Search for the cell housing the specified text and yield its (x, y) center coordinate. 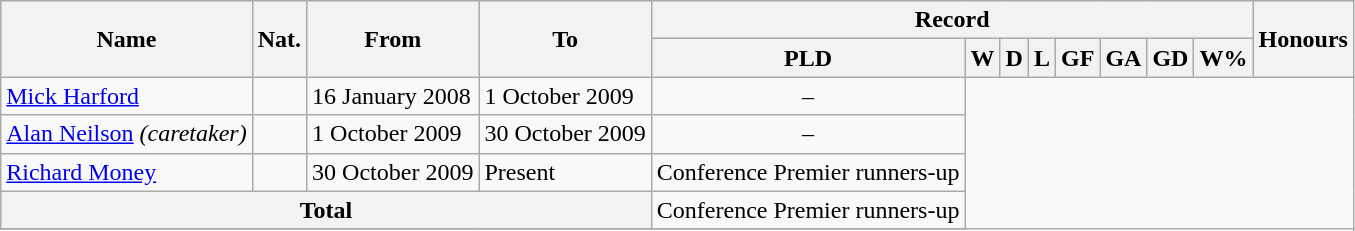
Present (565, 172)
GF (1077, 58)
W (982, 58)
Nat. (279, 39)
Honours (1303, 39)
Richard Money (126, 172)
W% (1224, 58)
Record (952, 20)
GD (1170, 58)
To (565, 39)
Alan Neilson (caretaker) (126, 134)
D (1014, 58)
Name (126, 39)
PLD (808, 58)
L (1042, 58)
Mick Harford (126, 96)
From (393, 39)
GA (1124, 58)
16 January 2008 (393, 96)
Total (326, 210)
